Locate the cell with the specified text and output its (x, y) center coordinate. 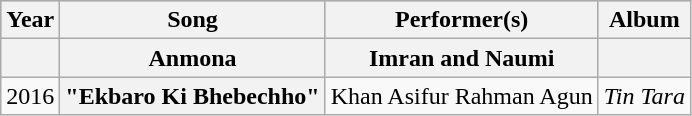
Khan Asifur Rahman Agun (462, 96)
Imran and Naumi (462, 58)
Year (30, 20)
Album (644, 20)
Tin Tara (644, 96)
Performer(s) (462, 20)
2016 (30, 96)
"Ekbaro Ki Bhebechho" (192, 96)
Song (192, 20)
Anmona (192, 58)
